Output the [x, y] coordinate of the center of the cell containing the given text.  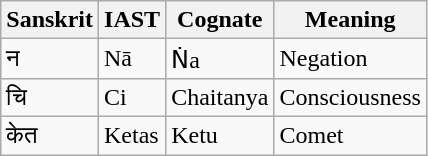
Cognate [220, 20]
चि [50, 97]
Chaitanya [220, 97]
Ketu [220, 135]
Ṅa [220, 59]
Consciousness [350, 97]
न [50, 59]
IAST [132, 20]
Sanskrit [50, 20]
Ketas [132, 135]
Ci [132, 97]
Negation [350, 59]
Comet [350, 135]
Meaning [350, 20]
केत [50, 135]
Nā [132, 59]
